Search for the cell housing the specified text and yield its [X, Y] center coordinate. 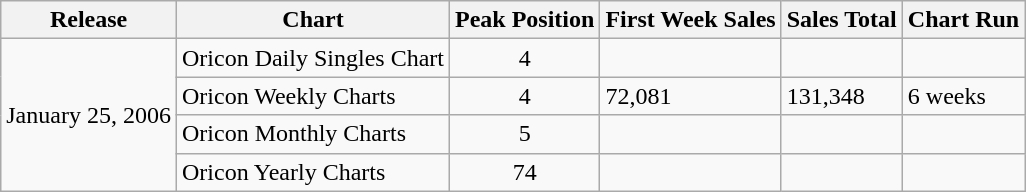
Chart [312, 20]
5 [524, 134]
Sales Total [842, 20]
6 weeks [963, 96]
Oricon Yearly Charts [312, 172]
January 25, 2006 [89, 115]
First Week Sales [690, 20]
131,348 [842, 96]
Release [89, 20]
Oricon Weekly Charts [312, 96]
74 [524, 172]
Oricon Monthly Charts [312, 134]
Oricon Daily Singles Chart [312, 58]
72,081 [690, 96]
Peak Position [524, 20]
Chart Run [963, 20]
